Pinpoint the cell where the given text exists, returning its (X, Y) midpoint coordinate. 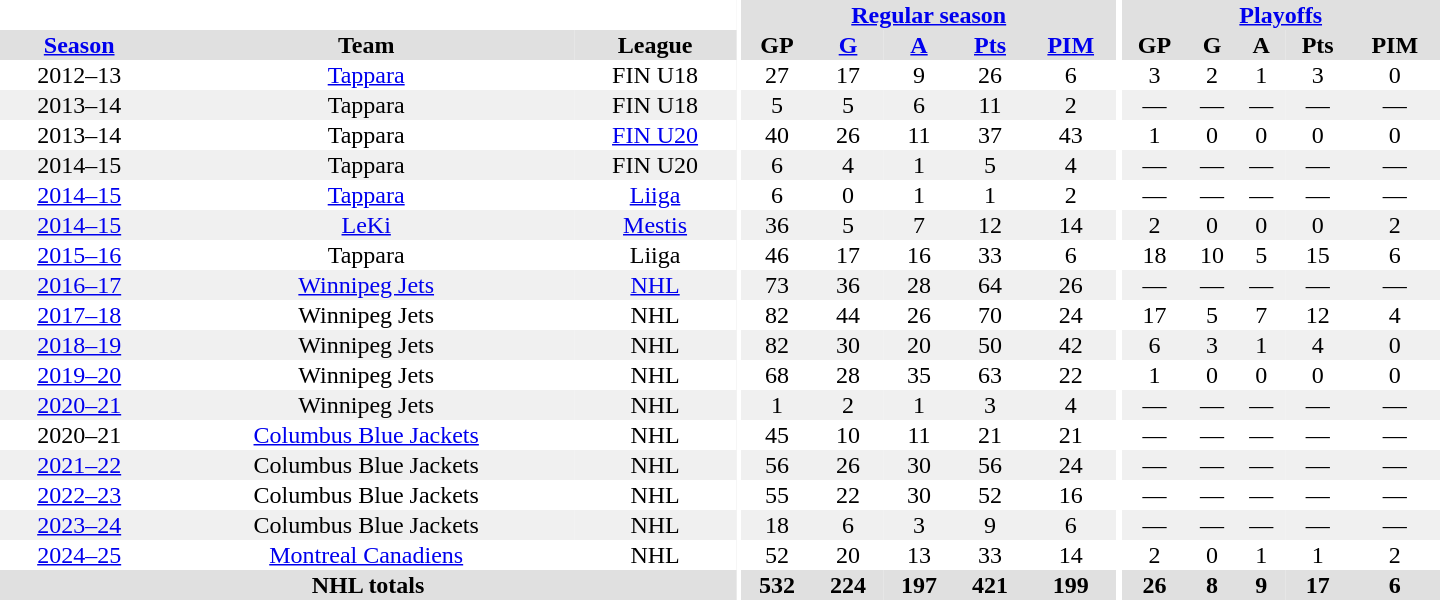
2023–24 (79, 525)
Season (79, 45)
League (655, 45)
2024–25 (79, 555)
Team (366, 45)
40 (778, 135)
224 (848, 585)
Playoffs (1280, 15)
50 (990, 345)
2012–13 (79, 75)
70 (990, 315)
8 (1212, 585)
13 (920, 555)
45 (778, 435)
15 (1318, 255)
64 (990, 285)
2018–19 (79, 345)
532 (778, 585)
43 (1071, 135)
73 (778, 285)
421 (990, 585)
LeKi (366, 225)
Regular season (929, 15)
46 (778, 255)
35 (920, 375)
NHL totals (368, 585)
197 (920, 585)
55 (778, 495)
2022–23 (79, 495)
27 (778, 75)
2019–20 (79, 375)
63 (990, 375)
199 (1071, 585)
2015–16 (79, 255)
44 (848, 315)
68 (778, 375)
2017–18 (79, 315)
2021–22 (79, 465)
42 (1071, 345)
Mestis (655, 225)
37 (990, 135)
2016–17 (79, 285)
Montreal Canadiens (366, 555)
